Find where the given text appears and provide that cell's center as [x, y] coordinate. 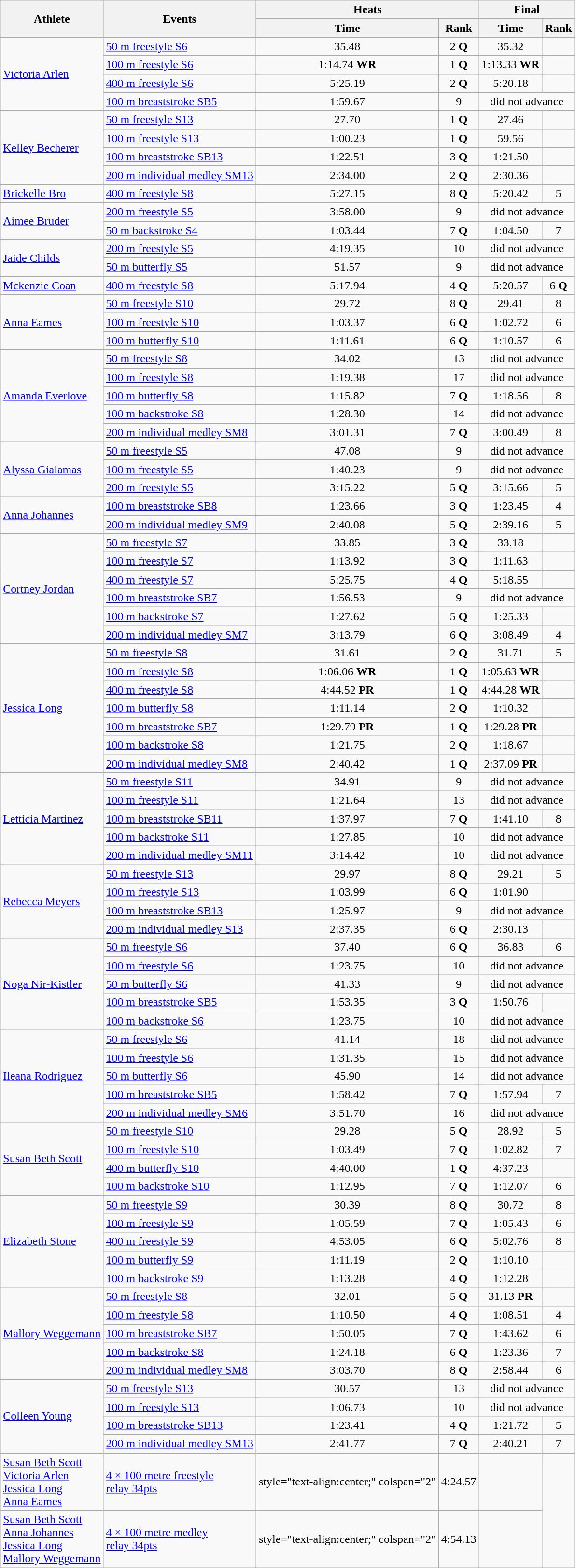
50 m butterfly S5 [180, 267]
1:21.50 [511, 157]
32.01 [347, 1297]
1:10.10 [511, 1260]
29.28 [347, 1131]
200 m individual medley SM9 [180, 524]
1:23.41 [347, 1425]
1:58.42 [347, 1094]
Cortney Jordan [52, 589]
4 × 100 metre freestylerelay 34pts [180, 1482]
200 m individual medley S13 [180, 929]
100 m freestyle S11 [180, 800]
1:03.37 [347, 322]
2:41.77 [347, 1444]
4:44.28 WR [511, 690]
1:05.63 WR [511, 671]
31.61 [347, 653]
1:11.19 [347, 1260]
1:41.10 [511, 819]
1:27.85 [347, 837]
1:13.92 [347, 561]
1:29.79 PR [347, 727]
37.40 [347, 947]
3:15.22 [347, 487]
41.14 [347, 1039]
1:23.45 [511, 506]
Susan Beth ScottAnna JohannesJessica LongMallory Weggemann [52, 1539]
Events [180, 19]
5:20.57 [511, 285]
Susan Beth ScottVictoria ArlenJessica LongAnna Eames [52, 1482]
1:56.53 [347, 598]
Jaide Childs [52, 258]
Heats [367, 10]
4:44.52 PR [347, 690]
36.83 [511, 947]
1:18.67 [511, 745]
31.13 PR [511, 1297]
1:03.99 [347, 892]
1:12.28 [511, 1278]
2:30.13 [511, 929]
5:17.94 [347, 285]
1:37.97 [347, 819]
1:50.05 [347, 1333]
Noga Nir-Kistler [52, 984]
1:06.06 WR [347, 671]
3:58.00 [347, 212]
16 [459, 1112]
50 m freestyle S5 [180, 451]
400 m freestyle S7 [180, 580]
30.39 [347, 1205]
1:13.28 [347, 1278]
4:19.35 [347, 249]
Victoria Arlen [52, 74]
50 m backstroke S4 [180, 230]
31.71 [511, 653]
1:02.82 [511, 1150]
51.57 [347, 267]
Letticia Martinez [52, 818]
1:21.75 [347, 745]
1:10.57 [511, 341]
Rebecca Meyers [52, 901]
100 m backstroke S11 [180, 837]
29.72 [347, 304]
100 m freestyle S9 [180, 1223]
5:27.15 [347, 193]
1:53.35 [347, 1002]
2:34.00 [347, 175]
Anna Johannes [52, 515]
Brickelle Bro [52, 193]
3:15.66 [511, 487]
1:11.14 [347, 708]
Amanda Everlove [52, 396]
5:20.18 [511, 83]
17 [459, 377]
3:51.70 [347, 1112]
100 m backstroke S10 [180, 1186]
1:03.49 [347, 1150]
33.18 [511, 543]
1:28.30 [347, 414]
45.90 [347, 1076]
30.57 [347, 1388]
1:14.74 WR [347, 65]
100 m freestyle S5 [180, 469]
3:00.49 [511, 432]
1:03.44 [347, 230]
1:19.38 [347, 377]
Mckenzie Coan [52, 285]
2:37.35 [347, 929]
18 [459, 1039]
1:13.33 WR [511, 65]
50 m freestyle S9 [180, 1205]
200 m individual medley SM11 [180, 855]
1:43.62 [511, 1333]
29.97 [347, 874]
1:12.07 [511, 1186]
Anna Eames [52, 322]
1:50.76 [511, 1002]
1:27.62 [347, 616]
3:08.49 [511, 635]
50 m freestyle S11 [180, 782]
Alyssa Gialamas [52, 469]
1:25.97 [347, 911]
1:59.67 [347, 101]
34.02 [347, 359]
35.48 [347, 46]
Mallory Weggemann [52, 1333]
100 m backstroke S7 [180, 616]
5:20.42 [511, 193]
Elizabeth Stone [52, 1241]
50 m freestyle S7 [180, 543]
1:08.51 [511, 1315]
2:40.42 [347, 763]
4:40.00 [347, 1168]
1:15.82 [347, 396]
Susan Beth Scott [52, 1159]
1:24.18 [347, 1352]
28.92 [511, 1131]
1:02.72 [511, 322]
3:14.42 [347, 855]
1:18.56 [511, 396]
Jessica Long [52, 708]
1:12.95 [347, 1186]
100 m butterfly S9 [180, 1260]
1:01.90 [511, 892]
1:05.43 [511, 1223]
2:58.44 [511, 1370]
1:25.33 [511, 616]
100 m backstroke S9 [180, 1278]
33.85 [347, 543]
2:40.08 [347, 524]
2:37.09 PR [511, 763]
27.46 [511, 120]
1:10.50 [347, 1315]
4:54.13 [459, 1539]
1:22.51 [347, 157]
400 m freestyle S9 [180, 1241]
Athlete [52, 19]
2:40.21 [511, 1444]
5:18.55 [511, 580]
100 m backstroke S6 [180, 1021]
400 m freestyle S6 [180, 83]
30.72 [511, 1205]
4:37.23 [511, 1168]
5:25.19 [347, 83]
1:04.50 [511, 230]
1:06.73 [347, 1407]
1:21.72 [511, 1425]
100 m butterfly S10 [180, 341]
15 [459, 1057]
Colleen Young [52, 1416]
1:29.28 PR [511, 727]
47.08 [347, 451]
400 m butterfly S10 [180, 1168]
1:00.23 [347, 138]
1:10.32 [511, 708]
1:21.64 [347, 800]
5:02.76 [511, 1241]
3:13.79 [347, 635]
200 m individual medley SM7 [180, 635]
1:31.35 [347, 1057]
35.32 [511, 46]
4 × 100 metre medleyrelay 34pts [180, 1539]
59.56 [511, 138]
1:11.61 [347, 341]
1:11.63 [511, 561]
41.33 [347, 984]
34.91 [347, 782]
Aimee Bruder [52, 221]
200 m individual medley SM6 [180, 1112]
1:57.94 [511, 1094]
3:01.31 [347, 432]
2:30.36 [511, 175]
29.41 [511, 304]
1:23.66 [347, 506]
3:03.70 [347, 1370]
27.70 [347, 120]
4:53.05 [347, 1241]
29.21 [511, 874]
1:05.59 [347, 1223]
Kelley Becherer [52, 147]
100 m breaststroke SB8 [180, 506]
4:24.57 [459, 1482]
1:23.36 [511, 1352]
1:40.23 [347, 469]
Ileana Rodriguez [52, 1076]
Final [527, 10]
100 m breaststroke SB11 [180, 819]
5:25.75 [347, 580]
2:39.16 [511, 524]
100 m freestyle S7 [180, 561]
